Output the [x, y] coordinate of the center of the cell containing the given text.  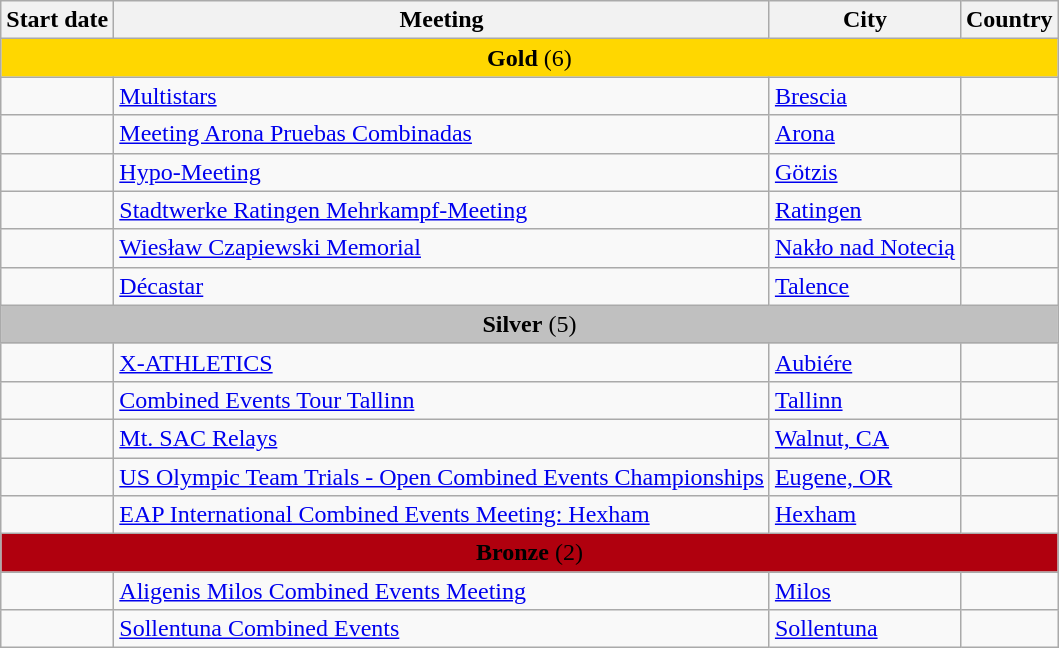
X-ATHLETICS [442, 362]
Hexham [864, 515]
Wiesław Czapiewski Memorial [442, 248]
Aubiére [864, 362]
Meeting [442, 20]
EAP International Combined Events Meeting: Hexham [442, 515]
Ratingen [864, 210]
Götzis [864, 172]
Talence [864, 286]
Walnut, CA [864, 438]
Brescia [864, 96]
Nakło nad Notecią [864, 248]
Silver (5) [530, 324]
Mt. SAC Relays [442, 438]
US Olympic Team Trials - Open Combined Events Championships [442, 477]
Sollentuna [864, 629]
City [864, 20]
Milos [864, 591]
Bronze (2) [530, 553]
Décastar [442, 286]
Multistars [442, 96]
Meeting Arona Pruebas Combinadas [442, 134]
Hypo-Meeting [442, 172]
Tallinn [864, 400]
Country [1009, 20]
Aligenis Milos Combined Events Meeting [442, 591]
Start date [58, 20]
Sollentuna Combined Events [442, 629]
Combined Events Tour Tallinn [442, 400]
Arona [864, 134]
Eugene, OR [864, 477]
Gold (6) [530, 58]
Stadtwerke Ratingen Mehrkampf-Meeting [442, 210]
